Locate the cell with the specified text and output its (x, y) center coordinate. 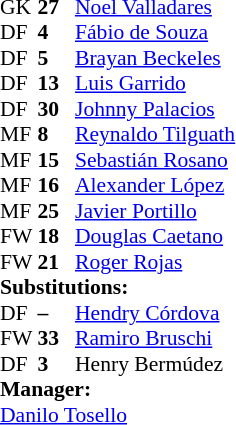
Johnny Palacios (155, 109)
5 (57, 58)
15 (57, 160)
8 (57, 135)
13 (57, 83)
Roger Rojas (155, 262)
Douglas Caetano (155, 237)
Javier Portillo (155, 211)
Manager: (118, 389)
Reynaldo Tilguath (155, 135)
18 (57, 237)
Henry Bermúdez (155, 364)
Substitutions: (118, 287)
Sebastián Rosano (155, 160)
Brayan Beckeles (155, 58)
30 (57, 109)
16 (57, 185)
33 (57, 339)
3 (57, 364)
Hendry Córdova (155, 313)
Luis Garrido (155, 83)
Alexander López (155, 185)
21 (57, 262)
Ramiro Bruschi (155, 339)
Fábio de Souza (155, 33)
25 (57, 211)
– (57, 313)
4 (57, 33)
